Return [X, Y] of the center of cell containing provided text 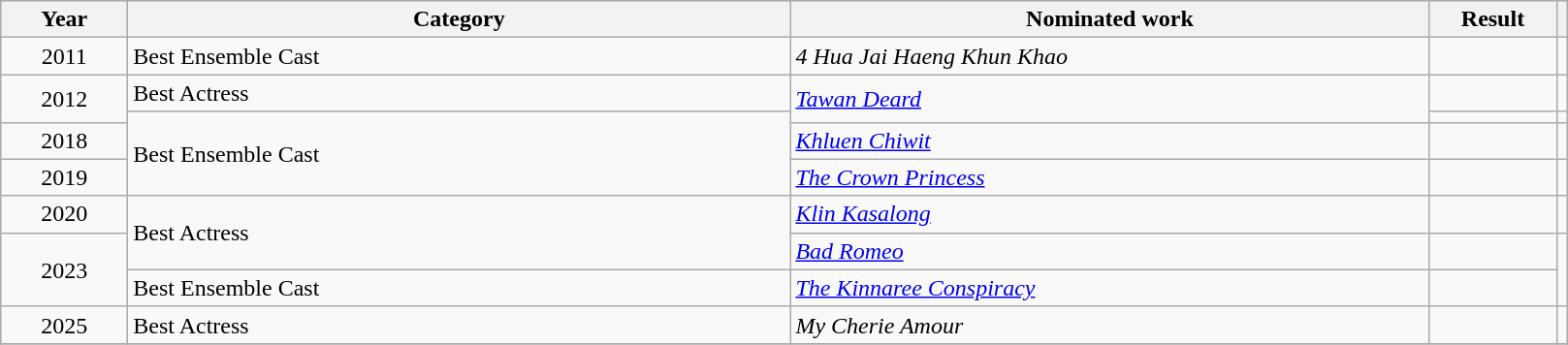
2020 [64, 214]
4 Hua Jai Haeng Khun Khao [1109, 56]
The Crown Princess [1109, 177]
Tawan Deard [1109, 99]
2018 [64, 141]
Klin Kasalong [1109, 214]
Result [1493, 19]
2023 [64, 269]
2012 [64, 99]
2025 [64, 325]
2019 [64, 177]
Khluen Chiwit [1109, 141]
Year [64, 19]
Category [460, 19]
The Kinnaree Conspiracy [1109, 288]
2011 [64, 56]
Bad Romeo [1109, 251]
Nominated work [1109, 19]
My Cherie Amour [1109, 325]
